Provide the [X, Y] coordinate of the cell's center where the given text is located.  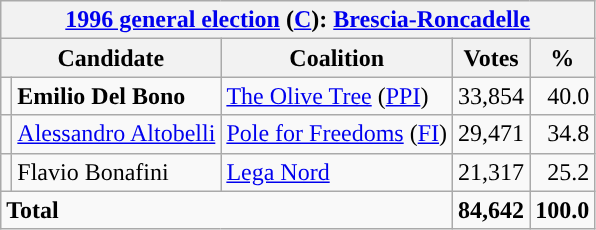
40.0 [562, 96]
34.8 [562, 134]
Flavio Bonafini [116, 172]
1996 general election (C): Brescia-Roncadelle [298, 20]
Coalition [337, 58]
Candidate [111, 58]
29,471 [492, 134]
Emilio Del Bono [116, 96]
Lega Nord [337, 172]
The Olive Tree (PPI) [337, 96]
Votes [492, 58]
21,317 [492, 172]
25.2 [562, 172]
% [562, 58]
100.0 [562, 210]
33,854 [492, 96]
Alessandro Altobelli [116, 134]
Total [227, 210]
Pole for Freedoms (FI) [337, 134]
84,642 [492, 210]
